Output the [X, Y] coordinate of the center of the cell containing the given text.  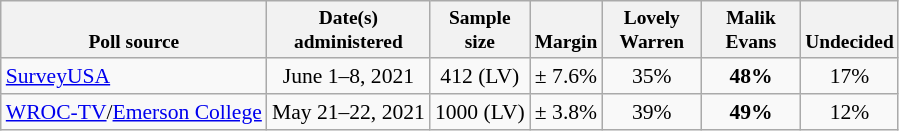
1000 (LV) [480, 112]
48% [750, 76]
Samplesize [480, 30]
Poll source [134, 30]
39% [652, 112]
17% [850, 76]
SurveyUSA [134, 76]
May 21–22, 2021 [348, 112]
LovelyWarren [652, 30]
± 7.6% [566, 76]
± 3.8% [566, 112]
MalikEvans [750, 30]
Margin [566, 30]
Undecided [850, 30]
412 (LV) [480, 76]
49% [750, 112]
WROC-TV/Emerson College [134, 112]
12% [850, 112]
June 1–8, 2021 [348, 76]
Date(s)administered [348, 30]
35% [652, 76]
